Capture the cell that displays the provided text and extract its (x, y) central coordinate. 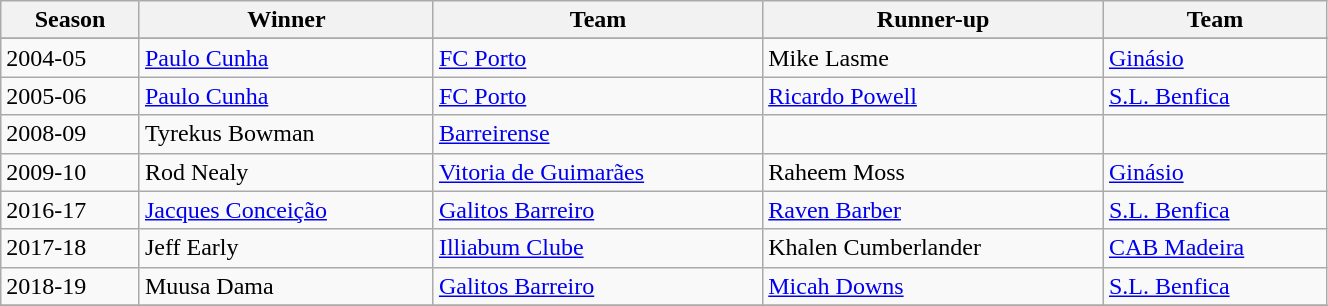
Winner (286, 20)
Micah Downs (934, 286)
2005-06 (70, 96)
Barreirense (598, 134)
Tyrekus Bowman (286, 134)
Ricardo Powell (934, 96)
2018-19 (70, 286)
Raheem Moss (934, 172)
Raven Barber (934, 210)
2004-05 (70, 58)
Jacques Conceição (286, 210)
Khalen Cumberlander (934, 248)
Runner-up (934, 20)
Jeff Early (286, 248)
Illiabum Clube (598, 248)
Mike Lasme (934, 58)
2008-09 (70, 134)
2009-10 (70, 172)
2016-17 (70, 210)
2017-18 (70, 248)
CAB Madeira (1214, 248)
Rod Nealy (286, 172)
Season (70, 20)
Vitoria de Guimarães (598, 172)
Muusa Dama (286, 286)
